Find where the given text appears and provide that cell's center as (x, y) coordinate. 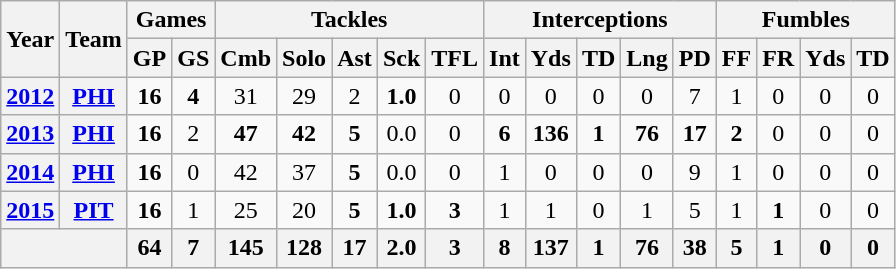
2015 (30, 210)
31 (246, 96)
6 (505, 134)
145 (246, 248)
29 (304, 96)
Lng (647, 58)
Year (30, 39)
8 (505, 248)
25 (246, 210)
FR (778, 58)
Interceptions (600, 20)
2013 (30, 134)
2.0 (401, 248)
Games (170, 20)
GS (194, 58)
2012 (30, 96)
Ast (355, 58)
4 (194, 96)
137 (550, 248)
20 (304, 210)
37 (304, 172)
136 (550, 134)
47 (246, 134)
128 (304, 248)
Solo (304, 58)
GP (149, 58)
Int (505, 58)
Sck (401, 58)
Cmb (246, 58)
FF (736, 58)
38 (694, 248)
Tackles (350, 20)
TFL (455, 58)
Fumbles (806, 20)
64 (149, 248)
PIT (94, 210)
2014 (30, 172)
Team (94, 39)
9 (694, 172)
PD (694, 58)
